Extract the [x, y] coordinate from the center of the cell holding the provided text.  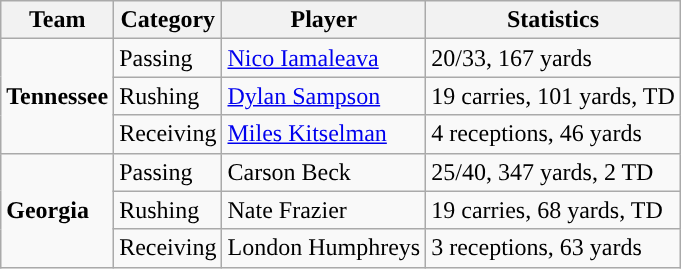
Carson Beck [324, 172]
Nate Frazier [324, 210]
Team [58, 20]
Dylan Sampson [324, 96]
19 carries, 101 yards, TD [554, 96]
4 receptions, 46 yards [554, 134]
London Humphreys [324, 248]
Statistics [554, 20]
Miles Kitselman [324, 134]
Tennessee [58, 96]
Player [324, 20]
Georgia [58, 210]
25/40, 347 yards, 2 TD [554, 172]
Category [168, 20]
3 receptions, 63 yards [554, 248]
20/33, 167 yards [554, 58]
Nico Iamaleava [324, 58]
19 carries, 68 yards, TD [554, 210]
